Determine the [X, Y] coordinate at the center of the cell enclosing the given text.  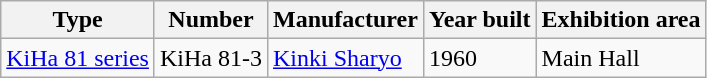
Main Hall [621, 58]
1960 [480, 58]
Exhibition area [621, 20]
KiHa 81 series [78, 58]
Kinki Sharyo [345, 58]
Manufacturer [345, 20]
KiHa 81-3 [210, 58]
Year built [480, 20]
Type [78, 20]
Number [210, 20]
